For the text-containing cell, return its midpoint in [x, y] coordinate format. 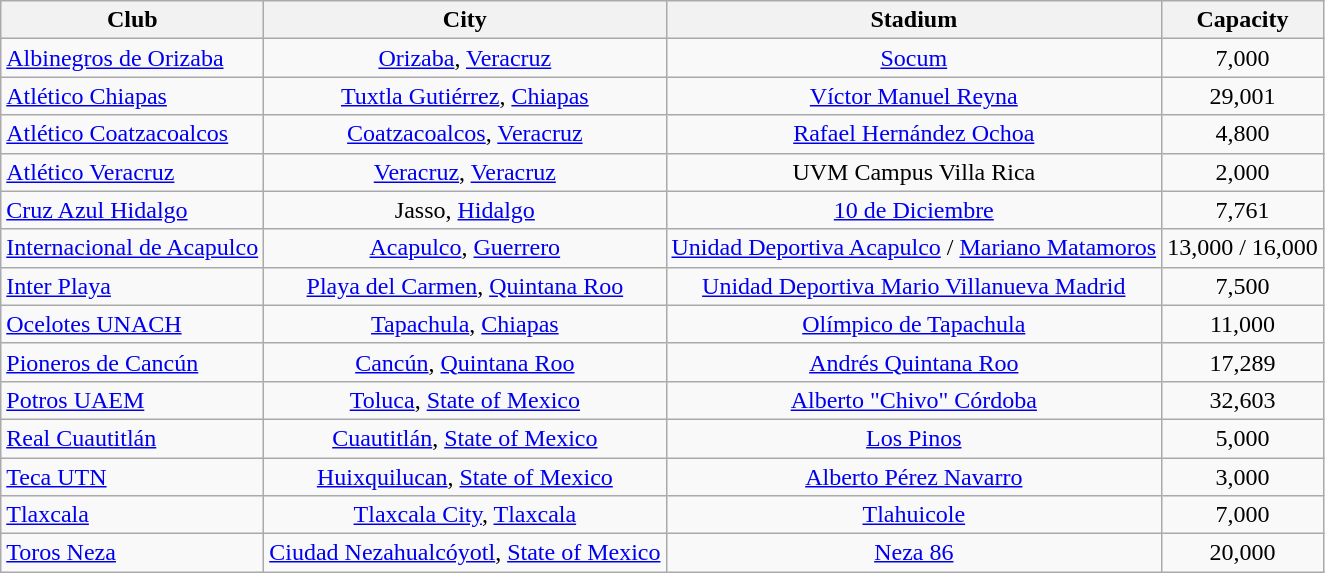
Veracruz, Veracruz [465, 172]
Tlaxcala City, Tlaxcala [465, 515]
Olímpico de Tapachula [914, 324]
Socum [914, 58]
7,500 [1243, 286]
Neza 86 [914, 553]
17,289 [1243, 362]
UVM Campus Villa Rica [914, 172]
Inter Playa [132, 286]
Teca UTN [132, 477]
Pioneros de Cancún [132, 362]
5,000 [1243, 438]
Stadium [914, 20]
Internacional de Acapulco [132, 248]
Tuxtla Gutiérrez, Chiapas [465, 96]
7,761 [1243, 210]
Albinegros de Orizaba [132, 58]
Toluca, State of Mexico [465, 400]
2,000 [1243, 172]
Playa del Carmen, Quintana Roo [465, 286]
Los Pinos [914, 438]
Acapulco, Guerrero [465, 248]
Unidad Deportiva Mario Villanueva Madrid [914, 286]
11,000 [1243, 324]
Cruz Azul Hidalgo [132, 210]
Tapachula, Chiapas [465, 324]
Toros Neza [132, 553]
Capacity [1243, 20]
10 de Diciembre [914, 210]
Víctor Manuel Reyna [914, 96]
Rafael Hernández Ochoa [914, 134]
3,000 [1243, 477]
Ciudad Nezahualcóyotl, State of Mexico [465, 553]
City [465, 20]
13,000 / 16,000 [1243, 248]
Ocelotes UNACH [132, 324]
Huixquilucan, State of Mexico [465, 477]
Jasso, Hidalgo [465, 210]
29,001 [1243, 96]
20,000 [1243, 553]
32,603 [1243, 400]
Cancún, Quintana Roo [465, 362]
Atlético Chiapas [132, 96]
Alberto Pérez Navarro [914, 477]
Coatzacoalcos, Veracruz [465, 134]
Tlahuicole [914, 515]
Tlaxcala [132, 515]
Club [132, 20]
Orizaba, Veracruz [465, 58]
Unidad Deportiva Acapulco / Mariano Matamoros [914, 248]
Potros UAEM [132, 400]
Andrés Quintana Roo [914, 362]
Cuautitlán, State of Mexico [465, 438]
Alberto "Chivo" Córdoba [914, 400]
Atlético Coatzacoalcos [132, 134]
Real Cuautitlán [132, 438]
4,800 [1243, 134]
Atlético Veracruz [132, 172]
